Locate the cell with the specified text and output its [X, Y] center coordinate. 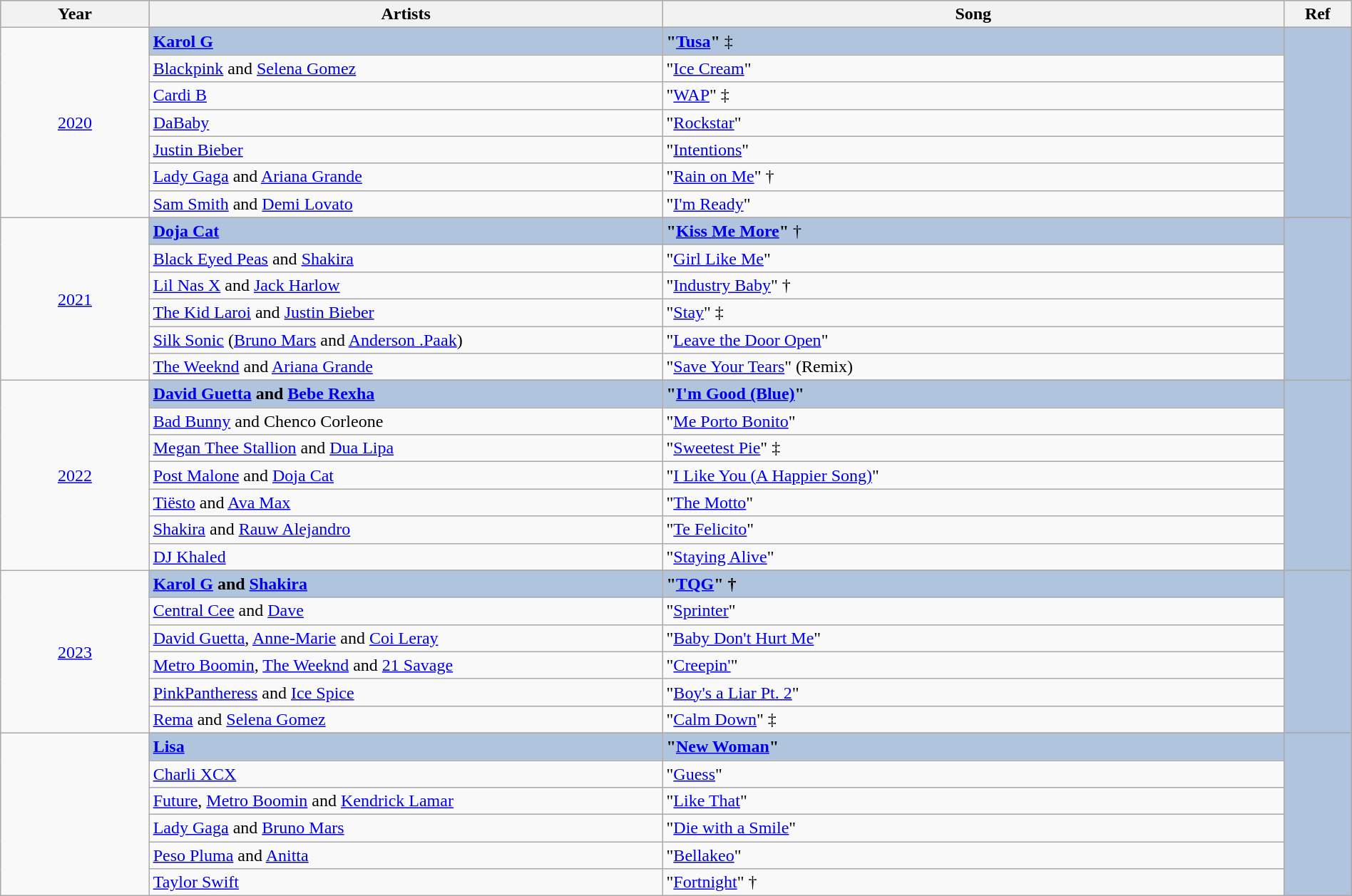
2021 [75, 299]
"The Motto" [973, 503]
2020 [75, 123]
Lisa [406, 746]
Charli XCX [406, 773]
"Kiss Me More" † [973, 231]
Shakira and Rauw Alejandro [406, 530]
"Boy's a Liar Pt. 2" [973, 692]
"Te Felicito" [973, 530]
Year [75, 14]
Metro Boomin, The Weeknd and 21 Savage [406, 665]
"Fortnight" † [973, 882]
"Sweetest Pie" ‡ [973, 448]
PinkPantheress and Ice Spice [406, 692]
Karol G [406, 41]
David Guetta, Anne-Marie and Coi Leray [406, 638]
Karol G and Shakira [406, 584]
"I Like You (A Happier Song)" [973, 475]
Central Cee and Dave [406, 611]
Lady Gaga and Ariana Grande [406, 177]
The Kid Laroi and Justin Bieber [406, 312]
"I'm Good (Blue)" [973, 394]
Post Malone and Doja Cat [406, 475]
Lady Gaga and Bruno Mars [406, 828]
David Guetta and Bebe Rexha [406, 394]
"Me Porto Bonito" [973, 421]
DaBaby [406, 123]
"TQG" † [973, 584]
Song [973, 14]
Silk Sonic (Bruno Mars and Anderson .Paak) [406, 340]
"Girl Like Me" [973, 258]
Bad Bunny and Chenco Corleone [406, 421]
"WAP" ‡ [973, 96]
Future, Metro Boomin and Kendrick Lamar [406, 801]
"Die with a Smile" [973, 828]
2022 [75, 475]
"I'm Ready" [973, 204]
2023 [75, 652]
"Bellakeo" [973, 855]
"Staying Alive" [973, 557]
"Creepin'" [973, 665]
Cardi B [406, 96]
"Like That" [973, 801]
"Industry Baby" † [973, 285]
Ref [1318, 14]
"Save Your Tears" (Remix) [973, 367]
"New Woman" [973, 746]
Tiësto and Ava Max [406, 503]
Peso Pluma and Anitta [406, 855]
"Tusa" ‡ [973, 41]
"Stay" ‡ [973, 312]
"Leave the Door Open" [973, 340]
DJ Khaled [406, 557]
Rema and Selena Gomez [406, 719]
Justin Bieber [406, 150]
The Weeknd and Ariana Grande [406, 367]
Blackpink and Selena Gomez [406, 68]
Taylor Swift [406, 882]
Doja Cat [406, 231]
"Sprinter" [973, 611]
"Guess" [973, 773]
"Intentions" [973, 150]
Artists [406, 14]
"Rockstar" [973, 123]
Megan Thee Stallion and Dua Lipa [406, 448]
"Baby Don't Hurt Me" [973, 638]
Black Eyed Peas and Shakira [406, 258]
"Rain on Me" † [973, 177]
"Ice Cream" [973, 68]
Sam Smith and Demi Lovato [406, 204]
Lil Nas X and Jack Harlow [406, 285]
"Calm Down" ‡ [973, 719]
